Find where the given text appears and provide that cell's center as (X, Y) coordinate. 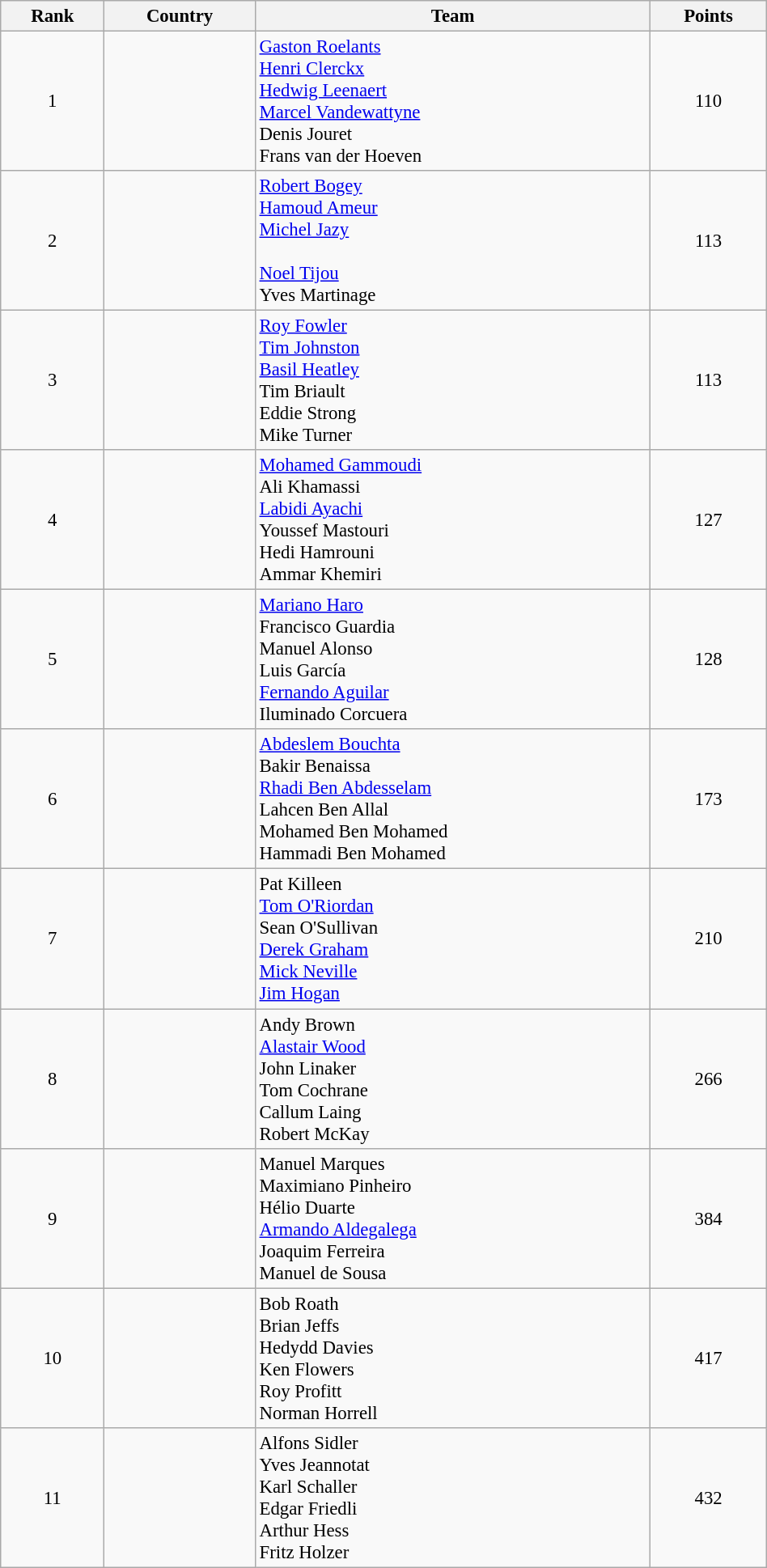
Country (180, 16)
127 (709, 519)
432 (709, 1497)
Roy FowlerTim JohnstonBasil HeatleyTim BriaultEddie StrongMike Turner (453, 380)
8 (53, 1079)
Pat KilleenTom O'RiordanSean O'SullivanDerek GrahamMick NevilleJim Hogan (453, 939)
Bob RoathBrian JeffsHedydd DaviesKen FlowersRoy ProfittNorman Horrell (453, 1358)
5 (53, 660)
417 (709, 1358)
Robert BogeyHamoud AmeurMichel JazyNoel TijouYves Martinage (453, 241)
1 (53, 102)
11 (53, 1497)
Abdeslem BouchtaBakir BenaissaRhadi Ben AbdesselamLahcen Ben AllalMohamed Ben MohamedHammadi Ben Mohamed (453, 799)
Alfons SidlerYves JeannotatKarl SchallerEdgar FriedliArthur HessFritz Holzer (453, 1497)
Mohamed GammoudiAli KhamassiLabidi AyachiYoussef MastouriHedi HamrouniAmmar Khemiri (453, 519)
110 (709, 102)
Gaston RoelantsHenri ClerckxHedwig LeenaertMarcel VandewattyneDenis JouretFrans van der Hoeven (453, 102)
210 (709, 939)
384 (709, 1218)
Rank (53, 16)
3 (53, 380)
128 (709, 660)
266 (709, 1079)
9 (53, 1218)
6 (53, 799)
4 (53, 519)
7 (53, 939)
Andy BrownAlastair WoodJohn LinakerTom CochraneCallum LaingRobert McKay (453, 1079)
2 (53, 241)
10 (53, 1358)
173 (709, 799)
Manuel MarquesMaximiano PinheiroHélio DuarteArmando AldegalegaJoaquim FerreiraManuel de Sousa (453, 1218)
Points (709, 16)
Team (453, 16)
Mariano HaroFrancisco GuardiaManuel AlonsoLuis GarcíaFernando AguilarIluminado Corcuera (453, 660)
